Determine the (X, Y) coordinate at the center of the cell enclosing the given text.  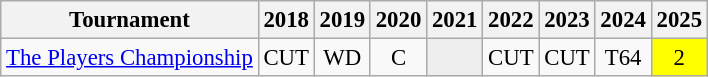
2 (679, 58)
2022 (511, 20)
C (398, 58)
WD (342, 58)
2018 (286, 20)
2019 (342, 20)
T64 (623, 58)
2020 (398, 20)
2021 (455, 20)
2025 (679, 20)
Tournament (130, 20)
The Players Championship (130, 58)
2023 (567, 20)
2024 (623, 20)
